Scan for the cell matching the given text and deliver its (x, y) coordinate at center. 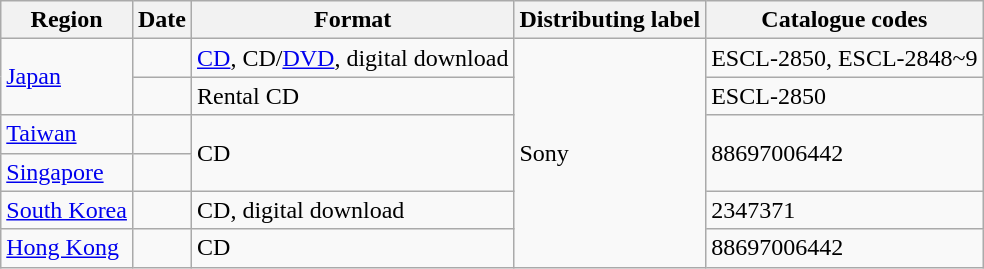
Format (353, 20)
Region (67, 20)
CD, digital download (353, 210)
Hong Kong (67, 248)
2347371 (844, 210)
Japan (67, 77)
Catalogue codes (844, 20)
Date (162, 20)
Distributing label (610, 20)
Taiwan (67, 134)
South Korea (67, 210)
ESCL-2850 (844, 96)
Singapore (67, 172)
Sony (610, 153)
ESCL-2850, ESCL-2848~9 (844, 58)
Rental CD (353, 96)
CD, CD/DVD, digital download (353, 58)
